For the text-containing cell, return its midpoint in [X, Y] coordinate format. 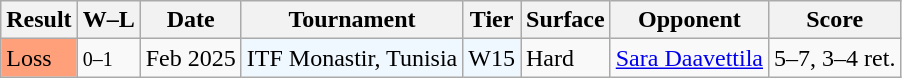
W15 [492, 58]
5–7, 3–4 ret. [835, 58]
0–1 [108, 58]
Sara Daavettila [689, 58]
ITF Monastir, Tunisia [352, 58]
W–L [108, 20]
Opponent [689, 20]
Tournament [352, 20]
Tier [492, 20]
Hard [565, 58]
Result [39, 20]
Feb 2025 [190, 58]
Score [835, 20]
Loss [39, 58]
Date [190, 20]
Surface [565, 20]
